Search for the cell housing the specified text and yield its (X, Y) center coordinate. 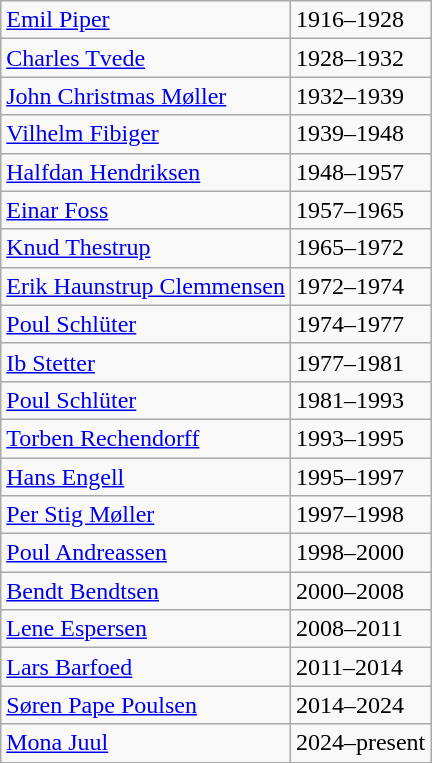
2011–2014 (360, 667)
Emil Piper (146, 20)
1972–1974 (360, 286)
1932–1939 (360, 96)
Vilhelm Fibiger (146, 134)
1957–1965 (360, 210)
Charles Tvede (146, 58)
1997–1998 (360, 515)
1928–1932 (360, 58)
2014–2024 (360, 705)
Knud Thestrup (146, 248)
Poul Andreassen (146, 553)
1948–1957 (360, 172)
Ib Stetter (146, 362)
Mona Juul (146, 743)
Halfdan Hendriksen (146, 172)
1995–1997 (360, 477)
Bendt Bendtsen (146, 591)
Einar Foss (146, 210)
Torben Rechendorff (146, 438)
2024–present (360, 743)
Per Stig Møller (146, 515)
John Christmas Møller (146, 96)
Søren Pape Poulsen (146, 705)
Lars Barfoed (146, 667)
1977–1981 (360, 362)
Erik Haunstrup Clemmensen (146, 286)
Lene Espersen (146, 629)
1916–1928 (360, 20)
1981–1993 (360, 400)
1939–1948 (360, 134)
1974–1977 (360, 324)
1998–2000 (360, 553)
Hans Engell (146, 477)
1965–1972 (360, 248)
1993–1995 (360, 438)
2008–2011 (360, 629)
2000–2008 (360, 591)
